Return the (X, Y) coordinate for the center point of the cell that contains the specified text.  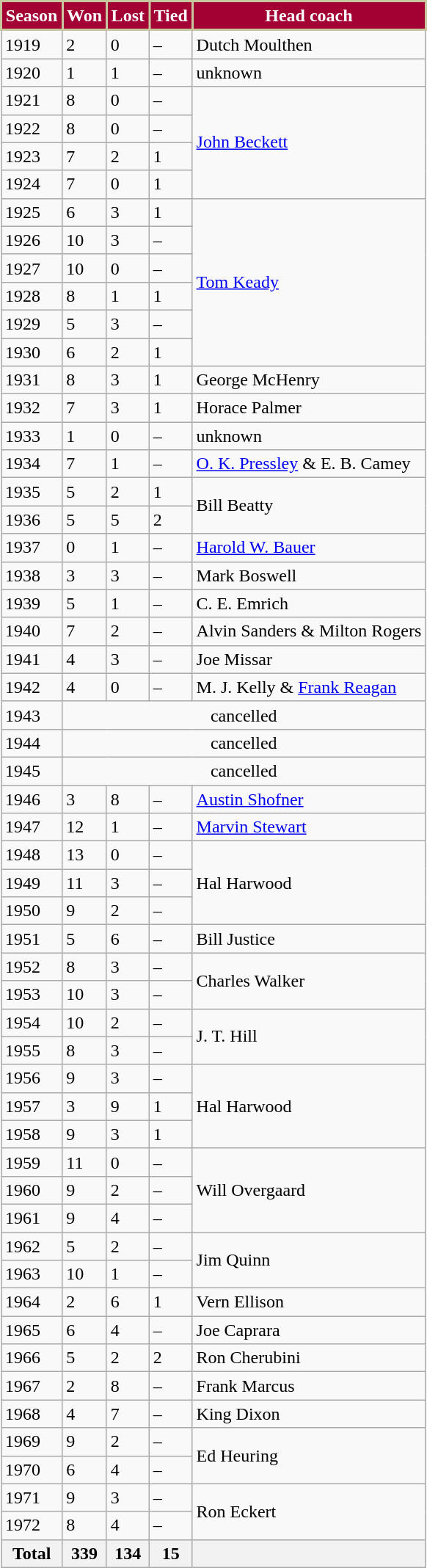
1943 (32, 715)
Frank Marcus (309, 1386)
C. E. Emrich (309, 603)
1971 (32, 1498)
Total (32, 1553)
Austin Shofner (309, 799)
1927 (32, 268)
Horace Palmer (309, 408)
Charles Walker (309, 981)
1969 (32, 1442)
Head coach (309, 16)
1954 (32, 1023)
Vern Ellison (309, 1302)
Alvin Sanders & Milton Rogers (309, 631)
1921 (32, 101)
1944 (32, 743)
1947 (32, 827)
Will Overgaard (309, 1190)
1928 (32, 296)
1940 (32, 631)
1958 (32, 1134)
Tied (170, 16)
1933 (32, 436)
1952 (32, 967)
1962 (32, 1246)
13 (85, 855)
John Beckett (309, 142)
M. J. Kelly & Frank Reagan (309, 687)
Joe Caprara (309, 1330)
Ed Heuring (309, 1456)
1948 (32, 855)
1968 (32, 1414)
Dutch Moulthen (309, 44)
1945 (32, 771)
1920 (32, 73)
1950 (32, 911)
1965 (32, 1330)
134 (128, 1553)
1951 (32, 939)
Bill Beatty (309, 506)
Marvin Stewart (309, 827)
Harold W. Bauer (309, 548)
1939 (32, 603)
1960 (32, 1190)
1919 (32, 44)
1938 (32, 576)
1955 (32, 1050)
Tom Keady (309, 282)
1949 (32, 883)
1966 (32, 1358)
1932 (32, 408)
J. T. Hill (309, 1037)
O. K. Pressley & E. B. Camey (309, 464)
George McHenry (309, 380)
1935 (32, 492)
1936 (32, 520)
1929 (32, 324)
1922 (32, 128)
1924 (32, 184)
1953 (32, 995)
1930 (32, 352)
1961 (32, 1218)
King Dixon (309, 1414)
Won (85, 16)
1959 (32, 1162)
12 (85, 827)
1925 (32, 212)
1956 (32, 1078)
1937 (32, 548)
1931 (32, 380)
1967 (32, 1386)
1926 (32, 240)
1941 (32, 659)
Jim Quinn (309, 1260)
1972 (32, 1525)
Lost (128, 16)
Bill Justice (309, 939)
1957 (32, 1106)
1964 (32, 1302)
Ron Cherubini (309, 1358)
1923 (32, 156)
1963 (32, 1274)
Mark Boswell (309, 576)
1946 (32, 799)
339 (85, 1553)
Joe Missar (309, 659)
Ron Eckert (309, 1511)
1934 (32, 464)
15 (170, 1553)
1942 (32, 687)
1970 (32, 1470)
Season (32, 16)
